Identify which cell holds the provided text, then report its [x, y] central coordinate. 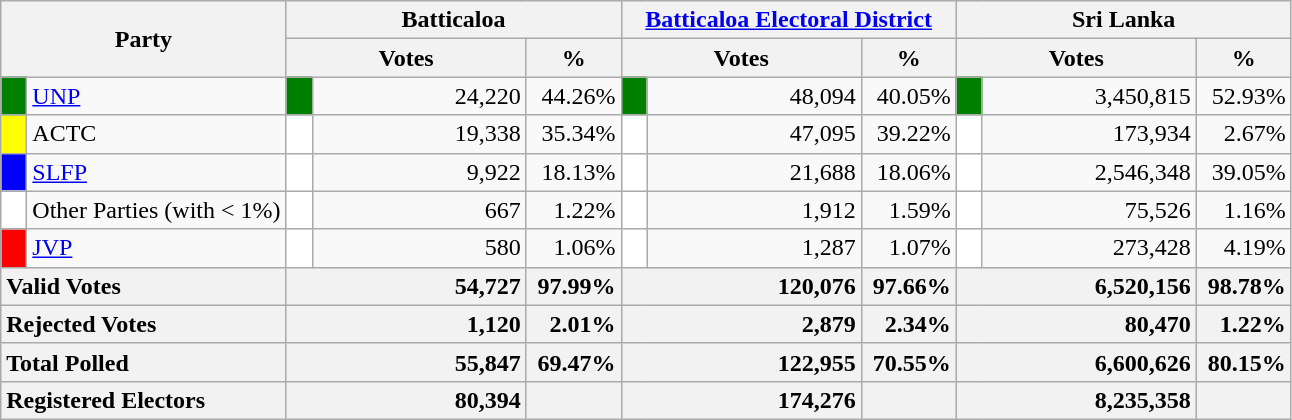
21,688 [754, 172]
580 [419, 248]
9,922 [419, 172]
69.47% [574, 362]
39.22% [908, 134]
Registered Electors [144, 400]
273,428 [1089, 248]
8,235,358 [1076, 400]
2.34% [908, 324]
UNP [156, 96]
97.66% [908, 286]
98.78% [1244, 286]
80,394 [406, 400]
54,727 [406, 286]
2.01% [574, 324]
6,600,626 [1076, 362]
174,276 [741, 400]
Batticaloa Electoral District [788, 20]
4.19% [1244, 248]
1.07% [908, 248]
SLFP [156, 172]
40.05% [908, 96]
1.59% [908, 210]
667 [419, 210]
3,450,815 [1089, 96]
173,934 [1089, 134]
39.05% [1244, 172]
1,287 [754, 248]
18.06% [908, 172]
52.93% [1244, 96]
1.16% [1244, 210]
75,526 [1089, 210]
Total Polled [144, 362]
Rejected Votes [144, 324]
97.99% [574, 286]
48,094 [754, 96]
1.06% [574, 248]
18.13% [574, 172]
80.15% [1244, 362]
Batticaloa [454, 20]
35.34% [574, 134]
Sri Lanka [1124, 20]
JVP [156, 248]
24,220 [419, 96]
ACTC [156, 134]
Valid Votes [144, 286]
1,912 [754, 210]
19,338 [419, 134]
55,847 [406, 362]
120,076 [741, 286]
6,520,156 [1076, 286]
44.26% [574, 96]
2,546,348 [1089, 172]
2.67% [1244, 134]
Party [144, 39]
47,095 [754, 134]
2,879 [741, 324]
70.55% [908, 362]
1,120 [406, 324]
122,955 [741, 362]
80,470 [1076, 324]
Other Parties (with < 1%) [156, 210]
